For the text-containing cell, return its midpoint in [X, Y] coordinate format. 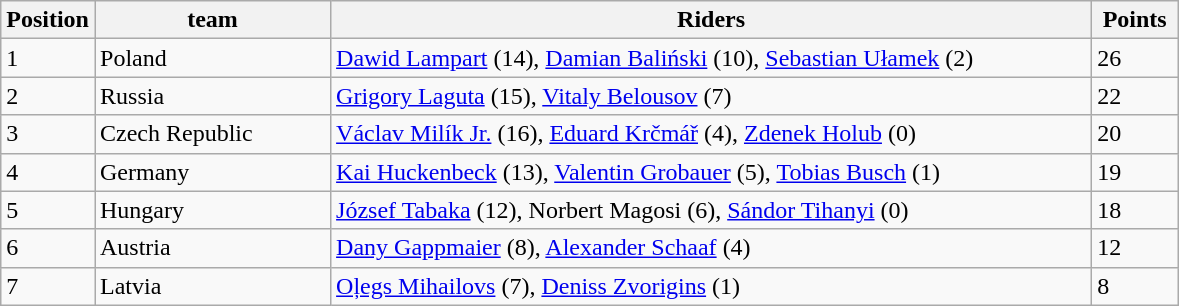
2 [48, 96]
team [212, 20]
12 [1135, 248]
19 [1135, 172]
Václav Milík Jr. (16), Eduard Krčmář (4), Zdenek Holub (0) [712, 134]
22 [1135, 96]
Oļegs Mihailovs (7), Deniss Zvorigins (1) [712, 286]
4 [48, 172]
18 [1135, 210]
3 [48, 134]
Czech Republic [212, 134]
József Tabaka (12), Norbert Magosi (6), Sándor Tihanyi (0) [712, 210]
Points [1135, 20]
Dany Gappmaier (8), Alexander Schaaf (4) [712, 248]
Dawid Lampart (14), Damian Baliński (10), Sebastian Ułamek (2) [712, 58]
7 [48, 286]
Russia [212, 96]
5 [48, 210]
26 [1135, 58]
Kai Huckenbeck (13), Valentin Grobauer (5), Tobias Busch (1) [712, 172]
Austria [212, 248]
6 [48, 248]
1 [48, 58]
Latvia [212, 286]
8 [1135, 286]
Grigory Laguta (15), Vitaly Belousov (7) [712, 96]
Position [48, 20]
Poland [212, 58]
20 [1135, 134]
Germany [212, 172]
Hungary [212, 210]
Riders [712, 20]
